Return the [x, y] coordinate for the center point of the cell that contains the specified text.  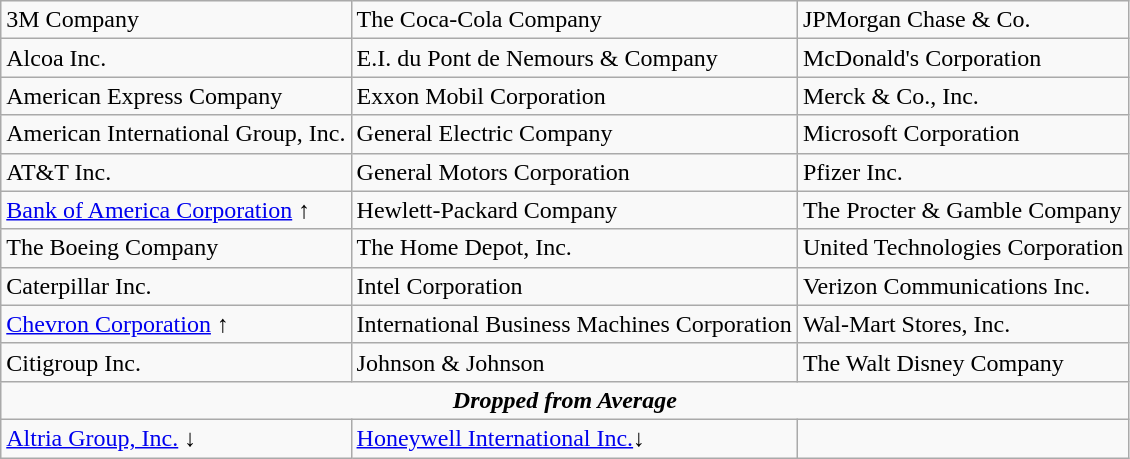
The Procter & Gamble Company [963, 210]
The Boeing Company [176, 248]
Bank of America Corporation ↑ [176, 210]
Hewlett-Packard Company [574, 210]
AT&T Inc. [176, 172]
Citigroup Inc. [176, 362]
The Coca-Cola Company [574, 20]
General Motors Corporation [574, 172]
McDonald's Corporation [963, 58]
American International Group, Inc. [176, 134]
Microsoft Corporation [963, 134]
Exxon Mobil Corporation [574, 96]
Honeywell International Inc.↓ [574, 438]
United Technologies Corporation [963, 248]
International Business Machines Corporation [574, 324]
3M Company [176, 20]
Johnson & Johnson [574, 362]
Alcoa Inc. [176, 58]
Altria Group, Inc. ↓ [176, 438]
JPMorgan Chase & Co. [963, 20]
The Home Depot, Inc. [574, 248]
Caterpillar Inc. [176, 286]
Intel Corporation [574, 286]
The Walt Disney Company [963, 362]
Merck & Co., Inc. [963, 96]
Pfizer Inc. [963, 172]
American Express Company [176, 96]
Chevron Corporation ↑ [176, 324]
Wal-Mart Stores, Inc. [963, 324]
General Electric Company [574, 134]
Verizon Communications Inc. [963, 286]
E.I. du Pont de Nemours & Company [574, 58]
Dropped from Average [565, 400]
